Provide the [X, Y] coordinate of the cell's center where the given text is located.  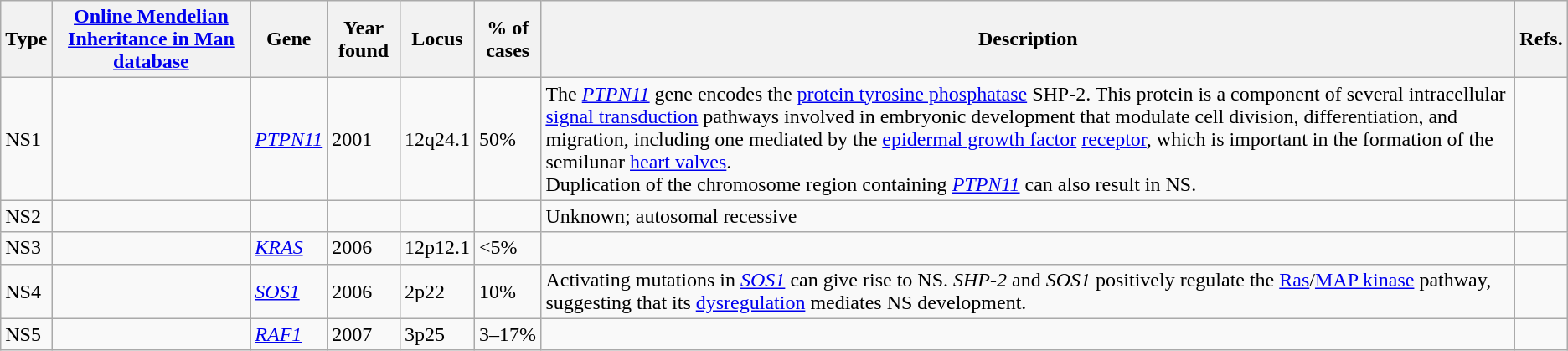
12p12.1 [437, 248]
3p25 [437, 334]
SOS1 [289, 292]
2p22 [437, 292]
12q24.1 [437, 139]
Year found [364, 39]
2001 [364, 139]
% of cases [508, 39]
<5% [508, 248]
10% [508, 292]
Locus [437, 39]
Type [27, 39]
NS1 [27, 139]
NS2 [27, 216]
NS3 [27, 248]
Gene [289, 39]
NS4 [27, 292]
Refs. [1541, 39]
Unknown; autosomal recessive [1029, 216]
RAF1 [289, 334]
KRAS [289, 248]
Online Mendelian Inheritance in Man database [151, 39]
50% [508, 139]
PTPN11 [289, 139]
3–17% [508, 334]
NS5 [27, 334]
2007 [364, 334]
Description [1029, 39]
